Scan for the cell matching the given text and deliver its [x, y] coordinate at center. 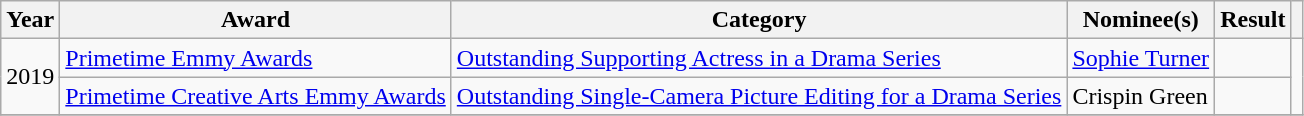
Primetime Creative Arts Emmy Awards [256, 96]
Outstanding Supporting Actress in a Drama Series [759, 58]
Sophie Turner [1141, 58]
Outstanding Single-Camera Picture Editing for a Drama Series [759, 96]
Result [1253, 20]
Crispin Green [1141, 96]
Award [256, 20]
Nominee(s) [1141, 20]
2019 [30, 77]
Category [759, 20]
Year [30, 20]
Primetime Emmy Awards [256, 58]
